Scan for the cell matching the given text and deliver its (x, y) coordinate at center. 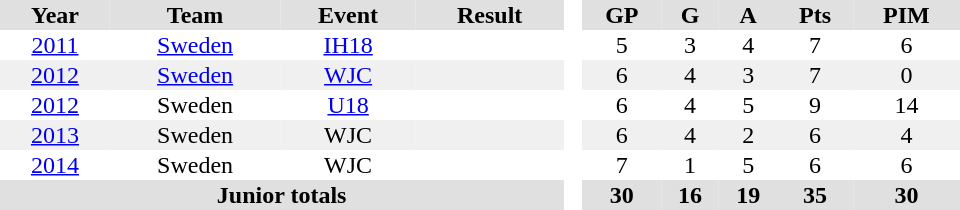
2 (748, 135)
U18 (348, 105)
PIM (906, 15)
0 (906, 75)
14 (906, 105)
9 (814, 105)
Pts (814, 15)
16 (690, 195)
Year (55, 15)
Team (195, 15)
A (748, 15)
Junior totals (282, 195)
2013 (55, 135)
35 (814, 195)
2014 (55, 165)
IH18 (348, 45)
GP (622, 15)
Result (490, 15)
19 (748, 195)
2011 (55, 45)
Event (348, 15)
G (690, 15)
1 (690, 165)
